Detect which cell encompasses the target text, then output its [x, y] center coordinate. 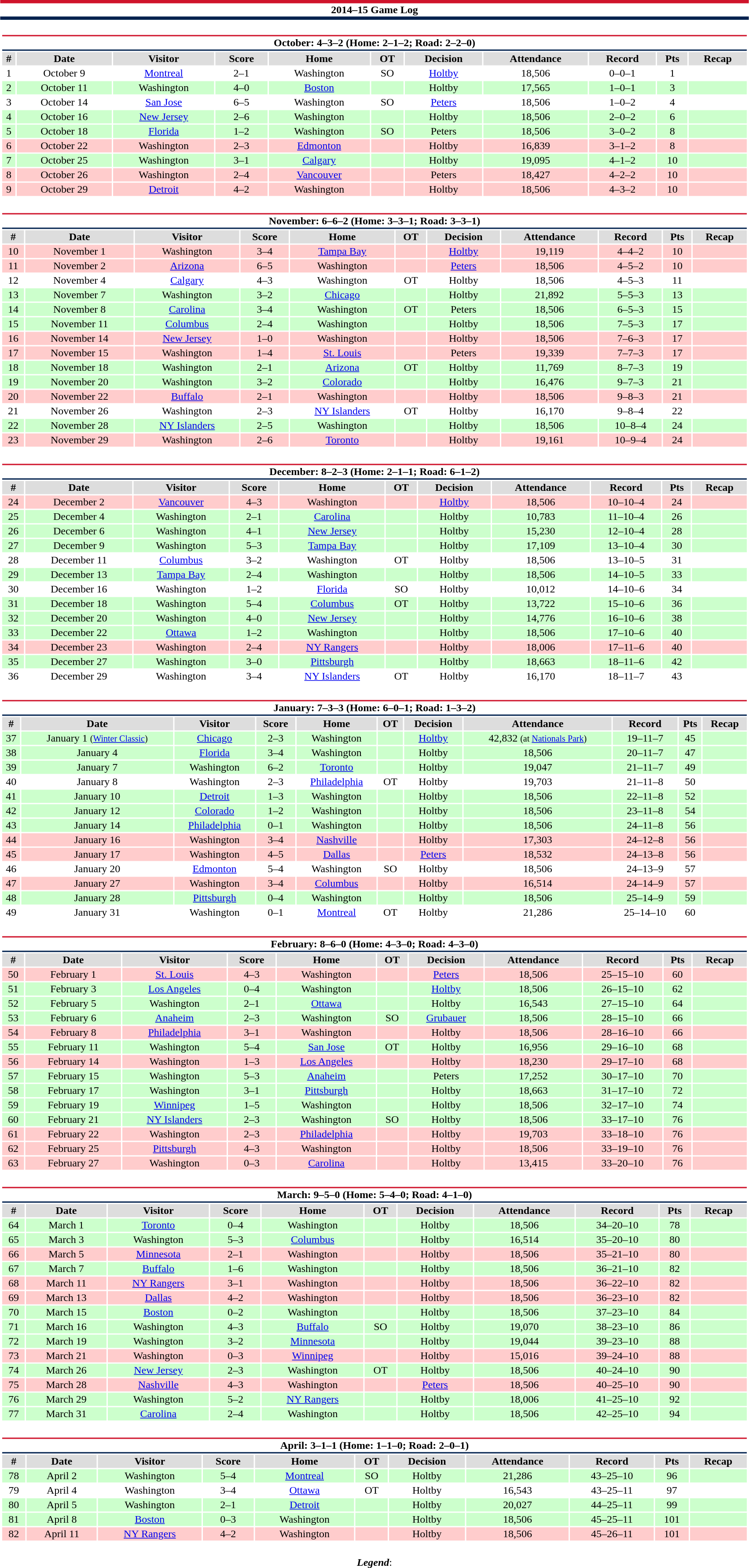
1–0 [265, 338]
42–25–10 [617, 1414]
44 [11, 840]
January 8 [97, 782]
10,012 [541, 589]
96 [672, 1476]
February 27 [73, 1163]
19–11–7 [645, 738]
99 [672, 1505]
17,303 [538, 840]
October 18 [64, 132]
21–11–7 [645, 768]
April 2 [62, 1476]
4–3–2 [622, 190]
January 7 [97, 768]
19,161 [549, 440]
14–10–6 [626, 589]
4–1 [254, 531]
2 [9, 88]
4–1–2 [622, 161]
36–21–10 [617, 1269]
November 7 [80, 295]
November 2 [80, 266]
January 12 [97, 811]
1–0–2 [622, 102]
7–6–3 [631, 338]
71 [13, 1327]
March 1 [66, 1225]
January 31 [97, 913]
29 [13, 575]
October 11 [64, 88]
March 16 [66, 1327]
November 15 [80, 353]
November: 6–6–2 (Home: 3–3–1; Road: 3–3–1) [374, 221]
97 [672, 1491]
13–10–4 [626, 546]
84 [675, 1312]
10–9–4 [631, 440]
35 [13, 662]
14–10–5 [626, 575]
April 11 [62, 1534]
13,415 [533, 1163]
26–15–10 [622, 989]
1–4 [265, 353]
11,769 [549, 367]
7–7–3 [631, 353]
February 3 [73, 989]
65 [13, 1240]
January 28 [97, 898]
18,532 [538, 855]
42,832 (at Nationals Park) [538, 738]
17–10–6 [626, 633]
1–0–1 [622, 88]
February 21 [73, 1119]
5 [9, 132]
35–20–10 [617, 1240]
21–11–8 [645, 782]
December 2 [79, 502]
December 6 [79, 531]
77 [13, 1414]
67 [13, 1269]
January 1 (Winter Classic) [97, 738]
February 25 [73, 1148]
0–2 [235, 1312]
April 4 [62, 1491]
March 13 [66, 1298]
December 18 [79, 604]
39–23–10 [617, 1341]
31–17–10 [622, 1090]
December 23 [79, 647]
63 [13, 1163]
18–11–6 [626, 662]
April 8 [62, 1520]
5–2 [235, 1399]
18–11–7 [626, 676]
October: 4–3–2 (Home: 2–1–2; Road: 2–2–0) [374, 43]
13,722 [541, 604]
4–5 [275, 855]
November 28 [80, 425]
March 29 [66, 1399]
48 [11, 898]
Grubauer [446, 1018]
45–25–11 [612, 1520]
51 [13, 989]
0–0–1 [622, 73]
February: 8–6–0 (Home: 4–3–0; Road: 4–3–0) [374, 944]
12–10–4 [626, 531]
24–13–9 [645, 869]
November 11 [80, 324]
October 14 [64, 102]
October 29 [64, 190]
15,016 [525, 1356]
January 10 [97, 797]
24–14–9 [645, 884]
39–24–10 [617, 1356]
4–4–2 [631, 251]
March 3 [66, 1240]
November 20 [80, 382]
9–8–3 [631, 396]
19,339 [549, 353]
92 [675, 1399]
February 5 [73, 1003]
8–7–3 [631, 367]
December 20 [79, 618]
29–16–10 [622, 1047]
14 [13, 309]
43–25–10 [612, 1476]
December 13 [79, 575]
40–25–10 [617, 1385]
16–10–6 [626, 618]
61 [13, 1134]
79 [14, 1491]
27 [13, 546]
32–17–10 [622, 1105]
86 [675, 1327]
November 29 [80, 440]
73 [13, 1356]
March 28 [66, 1385]
10,783 [541, 517]
18 [13, 367]
December 27 [79, 662]
April: 3–1–1 (Home: 1–1–0; Road: 2–0–1) [374, 1445]
24–13–8 [645, 855]
33–19–10 [622, 1148]
33–20–10 [622, 1163]
14,776 [541, 618]
March: 9–5–0 (Home: 5–4–0; Road: 4–1–0) [374, 1195]
23 [13, 440]
October 9 [64, 73]
9–7–3 [631, 382]
November 14 [80, 338]
December 22 [79, 633]
58 [13, 1090]
24–11–8 [645, 826]
January 4 [97, 753]
March 19 [66, 1341]
18,230 [533, 1061]
81 [14, 1520]
9–8–4 [631, 411]
February 17 [73, 1090]
December 29 [79, 676]
2014–15 Game Log [374, 10]
20–11–7 [645, 753]
March 21 [66, 1356]
9 [9, 190]
17,109 [541, 546]
7–5–3 [631, 324]
10–8–4 [631, 425]
March 5 [66, 1254]
October 16 [64, 117]
36–23–10 [617, 1298]
29–17–10 [622, 1061]
November 26 [80, 411]
19,044 [525, 1341]
March 26 [66, 1370]
19,119 [549, 251]
30–17–10 [622, 1076]
October 22 [64, 146]
3–0 [254, 662]
18,427 [536, 175]
November 1 [80, 251]
2–5 [265, 425]
4–5–3 [631, 280]
16,956 [533, 1047]
69 [13, 1298]
December 4 [79, 517]
41–25–10 [617, 1399]
33–18–10 [622, 1134]
35–21–10 [617, 1254]
24–12–8 [645, 840]
34–20–10 [617, 1225]
28–16–10 [622, 1032]
April 5 [62, 1505]
41 [11, 797]
December 9 [79, 546]
36–22–10 [617, 1283]
December 16 [79, 589]
17–11–6 [626, 647]
1–6 [235, 1269]
January 20 [97, 869]
February 14 [73, 1061]
94 [675, 1414]
25–14–10 [645, 913]
January 14 [97, 826]
December: 8–2–3 (Home: 2–1–1; Road: 6–1–2) [374, 471]
21,892 [549, 295]
January 17 [97, 855]
February 1 [73, 974]
39 [11, 768]
37 [11, 738]
16,839 [536, 146]
7 [9, 161]
February 22 [73, 1134]
11–10–4 [626, 517]
17,565 [536, 88]
February 15 [73, 1076]
27–15–10 [622, 1003]
19,070 [525, 1327]
November 18 [80, 367]
44–25–11 [612, 1505]
4–2–2 [622, 175]
25–15–10 [622, 974]
37–23–10 [617, 1312]
December 11 [79, 560]
3–0–2 [622, 132]
46 [11, 869]
40–24–10 [617, 1370]
10–10–4 [626, 502]
February 11 [73, 1047]
15,230 [541, 531]
15–10–6 [626, 604]
45–26–11 [612, 1534]
19,095 [536, 161]
January 16 [97, 840]
19,047 [538, 768]
20 [13, 396]
November 4 [80, 280]
28–15–10 [622, 1018]
33–17–10 [622, 1119]
March 15 [66, 1312]
75 [13, 1385]
53 [13, 1018]
16,476 [549, 382]
43–25–11 [612, 1491]
February 8 [73, 1032]
March 7 [66, 1269]
6–2 [275, 768]
12 [13, 280]
3–1–2 [622, 146]
1–5 [252, 1105]
16 [13, 338]
17,252 [533, 1076]
November 8 [80, 309]
5–5–3 [631, 295]
February 6 [73, 1018]
23–11–8 [645, 811]
55 [13, 1047]
4–5–2 [631, 266]
22–11–8 [645, 797]
25–14–9 [645, 898]
January: 7–3–3 (Home: 6–0–1; Road: 1–3–2) [374, 708]
March 31 [66, 1414]
38–23–10 [617, 1327]
2–0–2 [622, 117]
November 22 [80, 396]
20,027 [518, 1505]
February 19 [73, 1105]
25 [13, 517]
March 11 [66, 1283]
6–5–3 [631, 309]
October 26 [64, 175]
January 27 [97, 884]
13–10–5 [626, 560]
October 25 [64, 161]
32 [13, 618]
